Detect which cell encompasses the target text, then output its (x, y) center coordinate. 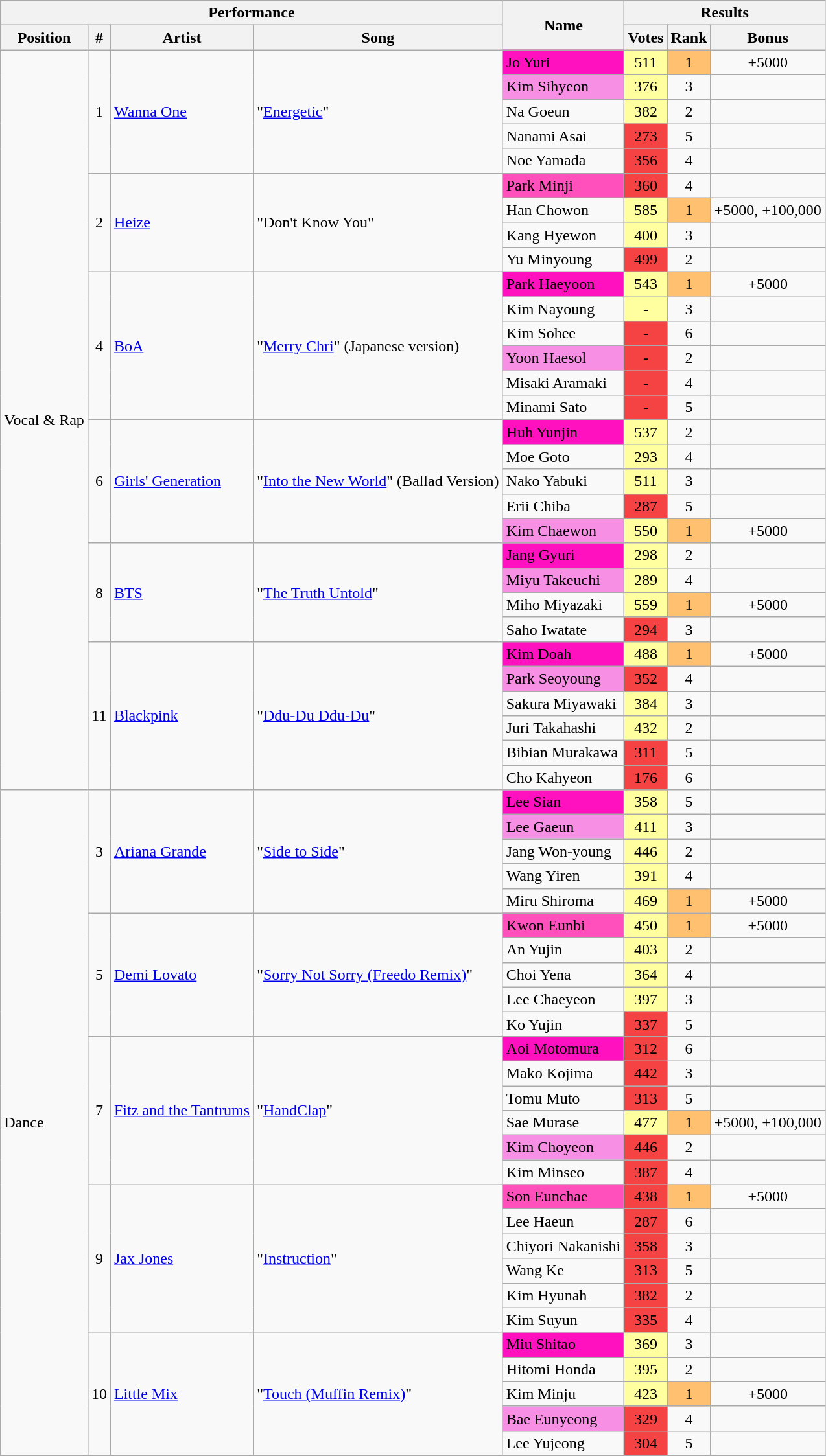
Kang Hyewon (563, 235)
423 (646, 1394)
273 (646, 136)
Kim Suyun (563, 1320)
360 (646, 185)
Kim Minju (563, 1394)
Nako Yabuki (563, 481)
Son Eunchae (563, 1197)
"Touch (Muffin Remix)" (378, 1394)
Miho Miyazaki (563, 605)
364 (646, 975)
400 (646, 235)
Hitomi Honda (563, 1369)
Tomu Muto (563, 1098)
395 (646, 1369)
369 (646, 1345)
Jang Gyuri (563, 555)
Wang Ke (563, 1271)
Jo Yuri (563, 62)
"Energetic" (378, 111)
An Yujin (563, 950)
Minami Sato (563, 408)
Moe Goto (563, 457)
"Into the New World" (Ballad Version) (378, 481)
Yoon Haesol (563, 358)
Han Chowon (563, 210)
# (99, 38)
"Side to Side" (378, 851)
11 (99, 715)
Performance (252, 13)
Saho Iwatate (563, 629)
477 (646, 1123)
Bonus (768, 38)
289 (646, 580)
352 (646, 678)
Na Goeun (563, 111)
Lee Gaeun (563, 827)
537 (646, 432)
432 (646, 728)
7 (99, 1110)
411 (646, 827)
Kim Sohee (563, 334)
"HandClap" (378, 1110)
387 (646, 1172)
"Ddu-Du Ddu-Du" (378, 715)
403 (646, 950)
Bibian Murakawa (563, 753)
Kim Doah (563, 654)
Jang Won-young (563, 851)
176 (646, 778)
Rank (689, 38)
Sakura Miyawaki (563, 703)
Kim Sihyeon (563, 87)
"Sorry Not Sorry (Freedo Remix)" (378, 975)
Little Mix (182, 1394)
Name (563, 25)
Kim Hyunah (563, 1295)
Choi Yena (563, 975)
550 (646, 531)
384 (646, 703)
397 (646, 999)
Position (44, 38)
10 (99, 1394)
Yu Minyoung (563, 259)
Kim Nayoung (563, 309)
Votes (646, 38)
312 (646, 1048)
Dance (44, 1123)
Vocal & Rap (44, 420)
Fitz and the Tantrums (182, 1110)
Miu Shitao (563, 1345)
Results (725, 13)
"The Truth Untold" (378, 592)
Blackpink (182, 715)
Heize (182, 222)
Song (378, 38)
Wang Yiren (563, 876)
Noe Yamada (563, 161)
Jax Jones (182, 1258)
Sae Murase (563, 1123)
294 (646, 629)
Mako Kojima (563, 1073)
438 (646, 1197)
585 (646, 210)
Wanna One (182, 111)
Ariana Grande (182, 851)
BoA (182, 345)
Misaki Aramaki (563, 383)
450 (646, 925)
543 (646, 284)
"Merry Chri" (Japanese version) (378, 345)
442 (646, 1073)
559 (646, 605)
Ko Yujin (563, 1024)
"Instruction" (378, 1258)
304 (646, 1443)
Cho Kahyeon (563, 778)
311 (646, 753)
Lee Haeun (563, 1221)
488 (646, 654)
Park Haeyoon (563, 284)
Juri Takahashi (563, 728)
Kim Chaewon (563, 531)
337 (646, 1024)
293 (646, 457)
Kwon Eunbi (563, 925)
499 (646, 259)
Artist (182, 38)
356 (646, 161)
8 (99, 592)
Erii Chiba (563, 506)
Miyu Takeuchi (563, 580)
329 (646, 1418)
Lee Chaeyeon (563, 999)
BTS (182, 592)
335 (646, 1320)
298 (646, 555)
469 (646, 901)
Bae Eunyeong (563, 1418)
Lee Yujeong (563, 1443)
376 (646, 87)
9 (99, 1258)
Huh Yunjin (563, 432)
Kim Minseo (563, 1172)
Miru Shiroma (563, 901)
Park Seoyoung (563, 678)
Lee Sian (563, 802)
Park Minji (563, 185)
Girls' Generation (182, 481)
Aoi Motomura (563, 1048)
Nanami Asai (563, 136)
Chiyori Nakanishi (563, 1246)
391 (646, 876)
"Don't Know You" (378, 222)
Demi Lovato (182, 975)
Kim Choyeon (563, 1148)
